Extract the (X, Y) coordinate from the center of the cell holding the provided text.  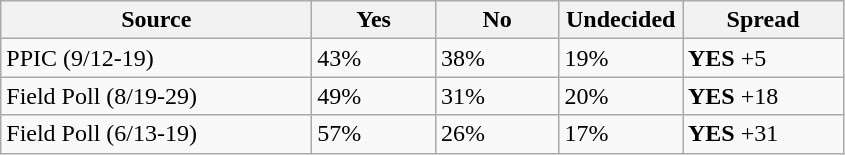
YES +18 (762, 96)
YES +31 (762, 134)
Source (156, 20)
19% (621, 58)
Spread (762, 20)
Yes (374, 20)
Field Poll (8/19-29) (156, 96)
31% (497, 96)
YES +5 (762, 58)
38% (497, 58)
49% (374, 96)
No (497, 20)
26% (497, 134)
PPIC (9/12-19) (156, 58)
Field Poll (6/13-19) (156, 134)
57% (374, 134)
17% (621, 134)
43% (374, 58)
20% (621, 96)
Undecided (621, 20)
